Pinpoint the cell where the given text exists, returning its [x, y] midpoint coordinate. 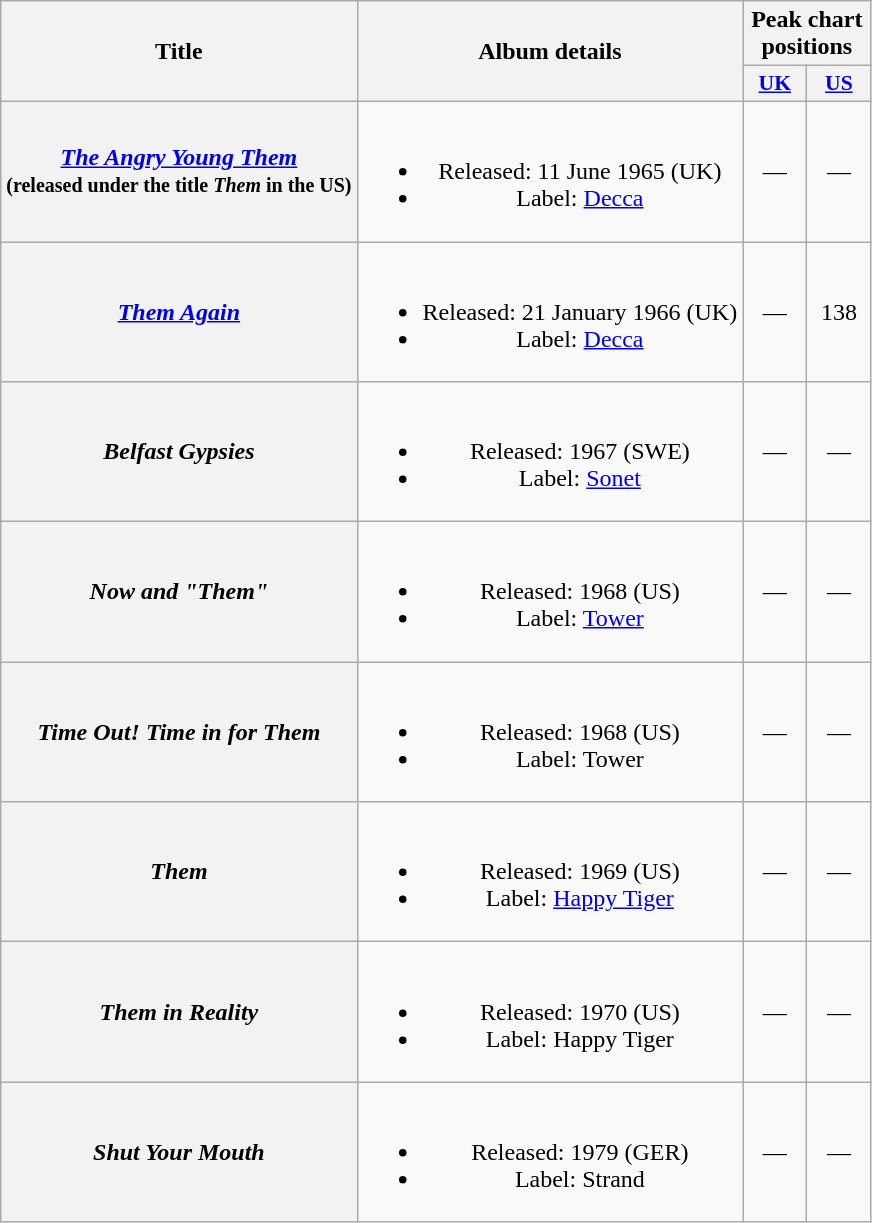
Time Out! Time in for Them [179, 732]
Them in Reality [179, 1012]
Released: 21 January 1966 (UK)Label: Decca [550, 312]
UK [775, 84]
Them Again [179, 312]
Album details [550, 52]
Released: 1967 (SWE)Label: Sonet [550, 452]
Released: 1969 (US)Label: Happy Tiger [550, 872]
Them [179, 872]
Shut Your Mouth [179, 1152]
138 [839, 312]
Title [179, 52]
Belfast Gypsies [179, 452]
Released: 1970 (US)Label: Happy Tiger [550, 1012]
Now and "Them" [179, 592]
US [839, 84]
The Angry Young Them(released under the title Them in the US) [179, 171]
Released: 11 June 1965 (UK)Label: Decca [550, 171]
Peak chart positions [807, 34]
Released: 1979 (GER)Label: Strand [550, 1152]
